From the cell containing the given text, extract its center point as (X, Y) coordinate. 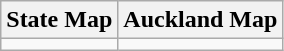
State Map (60, 20)
Auckland Map (200, 20)
